Return [x, y] of the center of cell containing provided text 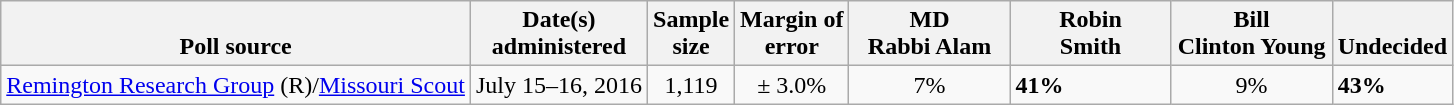
Undecided [1392, 34]
BillClinton Young [1252, 34]
RobinSmith [1090, 34]
9% [1252, 85]
Remington Research Group (R)/Missouri Scout [236, 85]
MDRabbi Alam [930, 34]
July 15–16, 2016 [558, 85]
41% [1090, 85]
Samplesize [692, 34]
± 3.0% [792, 85]
Margin oferror [792, 34]
Poll source [236, 34]
43% [1392, 85]
Date(s)administered [558, 34]
1,119 [692, 85]
7% [930, 85]
